Determine the (x, y) coordinate at the center of the cell enclosing the given text.  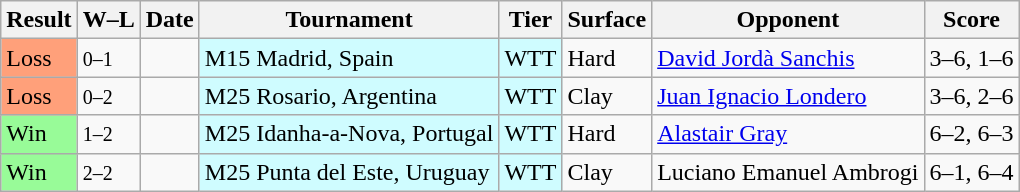
M25 Idanha-a-Nova, Portugal (349, 134)
David Jordà Sanchis (788, 58)
W–L (108, 20)
Date (170, 20)
M25 Rosario, Argentina (349, 96)
6–1, 6–4 (972, 172)
Tier (530, 20)
Score (972, 20)
Alastair Gray (788, 134)
6–2, 6–3 (972, 134)
Tournament (349, 20)
3–6, 2–6 (972, 96)
0–1 (108, 58)
1–2 (108, 134)
2–2 (108, 172)
Surface (607, 20)
Opponent (788, 20)
M25 Punta del Este, Uruguay (349, 172)
M15 Madrid, Spain (349, 58)
Juan Ignacio Londero (788, 96)
0–2 (108, 96)
Luciano Emanuel Ambrogi (788, 172)
3–6, 1–6 (972, 58)
Result (39, 20)
